From the cell containing the given text, extract its center point as (X, Y) coordinate. 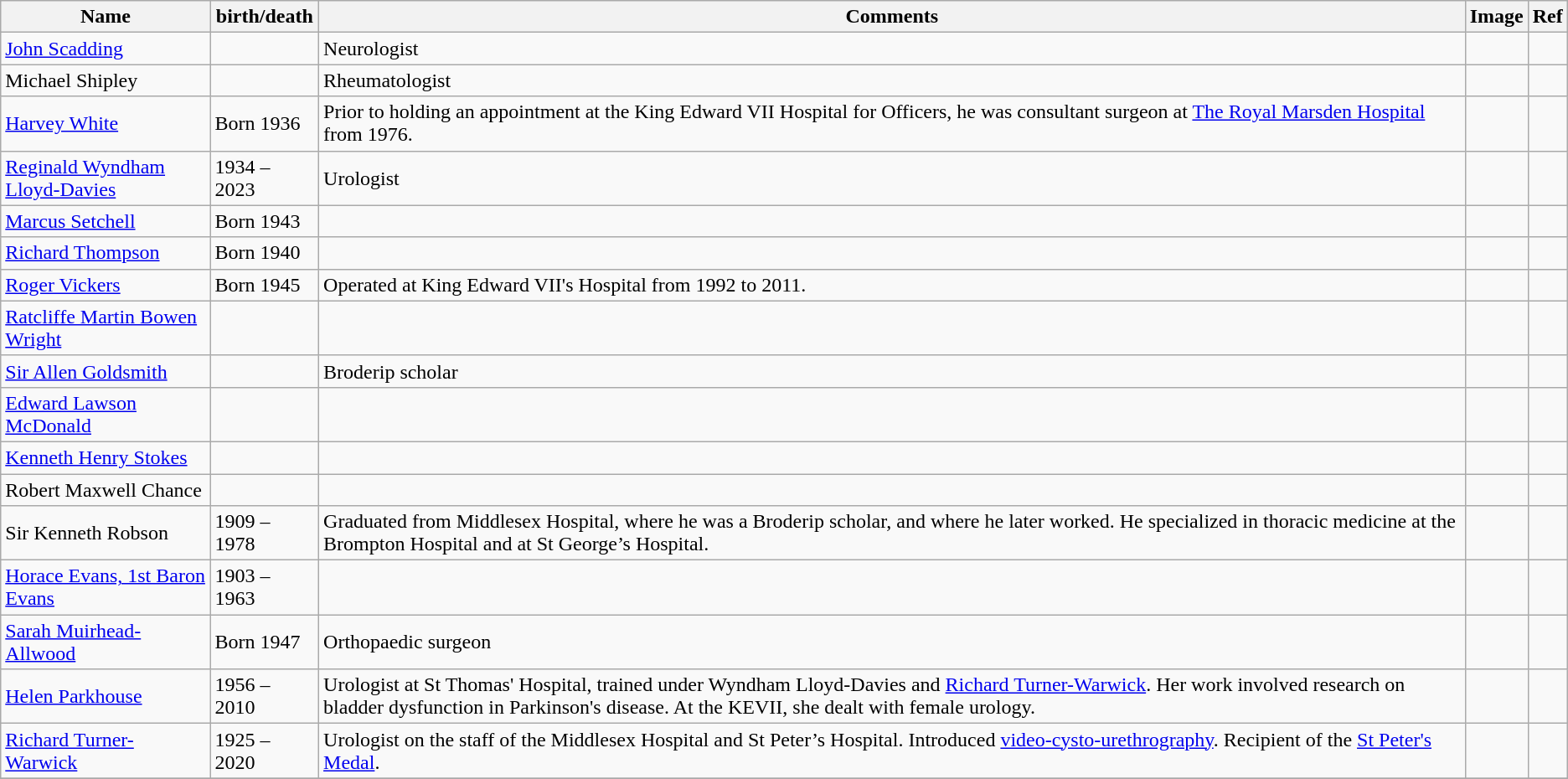
Harvey White (106, 124)
Name (106, 17)
Prior to holding an appointment at the King Edward VII Hospital for Officers, he was consultant surgeon at The Royal Marsden Hospital from 1976. (893, 124)
Roger Vickers (106, 285)
1956 – 2010 (265, 697)
1925 – 2020 (265, 751)
Urologist on the staff of the Middlesex Hospital and St Peter’s Hospital. Introduced video-cysto-urethrography. Recipient of the St Peter's Medal. (893, 751)
Sarah Muirhead-Allwood (106, 642)
Richard Turner-Warwick (106, 751)
1934 – 2023 (265, 178)
Born 1943 (265, 221)
Robert Maxwell Chance (106, 490)
Reginald Wyndham Lloyd-Davies (106, 178)
Kenneth Henry Stokes (106, 457)
Born 1940 (265, 253)
Urologist (893, 178)
Born 1936 (265, 124)
Born 1947 (265, 642)
Marcus Setchell (106, 221)
Sir Allen Goldsmith (106, 371)
Richard Thompson (106, 253)
Ref (1548, 17)
Helen Parkhouse (106, 697)
Image (1496, 17)
Born 1945 (265, 285)
Rheumatologist (893, 80)
Broderip scholar (893, 371)
Operated at King Edward VII's Hospital from 1992 to 2011. (893, 285)
1903 – 1963 (265, 588)
birth/death (265, 17)
Orthopaedic surgeon (893, 642)
Ratcliffe Martin Bowen Wright (106, 328)
Comments (893, 17)
Michael Shipley (106, 80)
Edward Lawson McDonald (106, 414)
Sir Kenneth Robson (106, 533)
John Scadding (106, 49)
Neurologist (893, 49)
Horace Evans, 1st Baron Evans (106, 588)
1909 – 1978 (265, 533)
